Return the (X, Y) coordinate for the center point of the cell that contains the specified text.  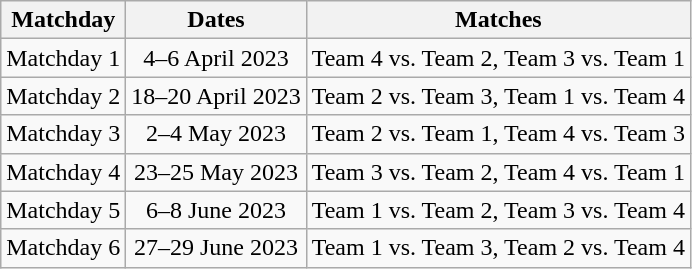
6–8 June 2023 (216, 210)
Team 2 vs. Team 3, Team 1 vs. Team 4 (498, 96)
Matchday 1 (64, 58)
18–20 April 2023 (216, 96)
2–4 May 2023 (216, 134)
Matchday 5 (64, 210)
Matchday 4 (64, 172)
Matchday 6 (64, 248)
Team 4 vs. Team 2, Team 3 vs. Team 1 (498, 58)
Team 1 vs. Team 3, Team 2 vs. Team 4 (498, 248)
27–29 June 2023 (216, 248)
Matches (498, 20)
Team 3 vs. Team 2, Team 4 vs. Team 1 (498, 172)
Matchday 3 (64, 134)
Team 1 vs. Team 2, Team 3 vs. Team 4 (498, 210)
Matchday 2 (64, 96)
23–25 May 2023 (216, 172)
Matchday (64, 20)
Dates (216, 20)
4–6 April 2023 (216, 58)
Team 2 vs. Team 1, Team 4 vs. Team 3 (498, 134)
